Capture the cell that displays the provided text and extract its (x, y) central coordinate. 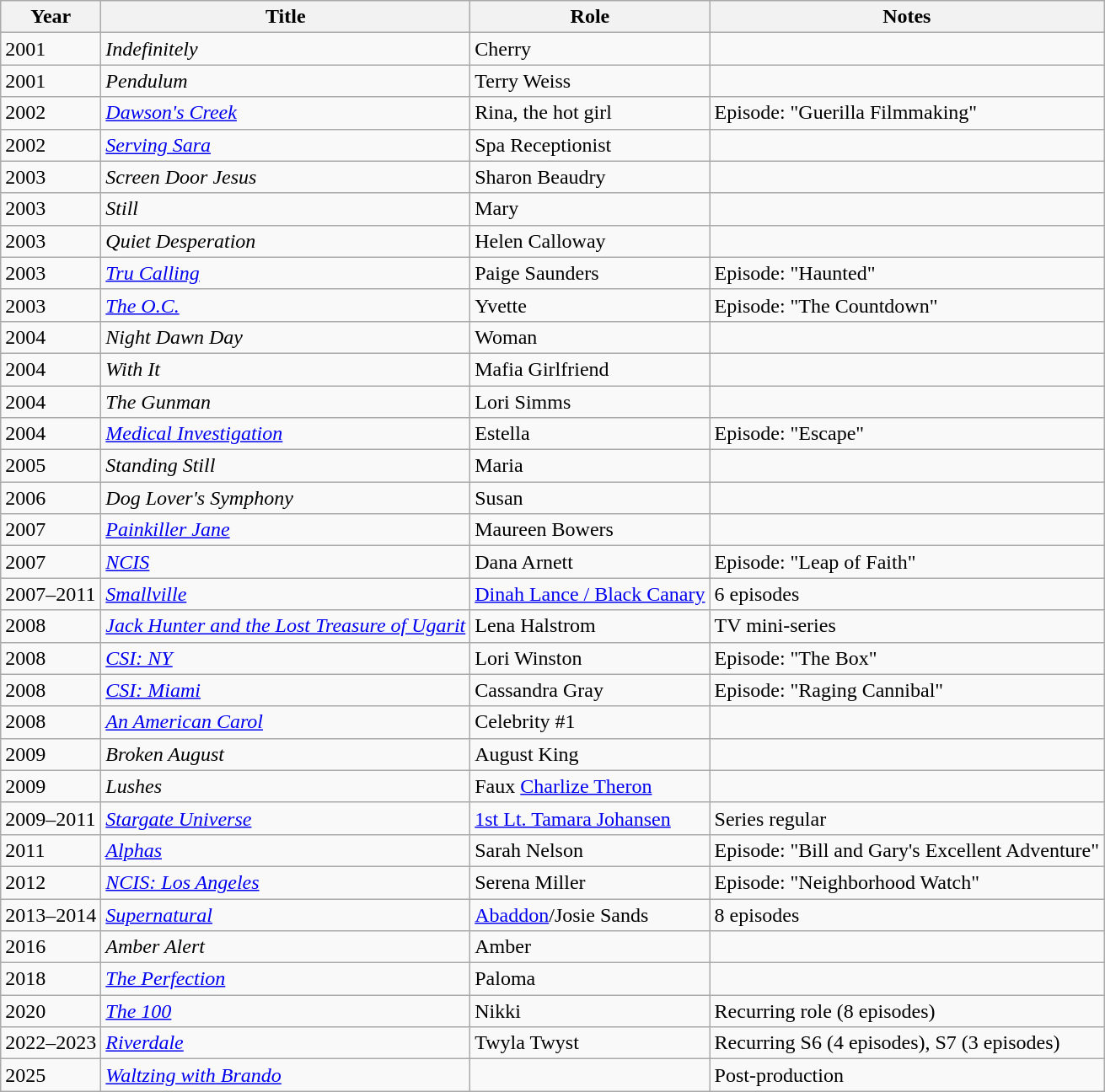
2009–2011 (51, 818)
Pendulum (286, 81)
Episode: "Guerilla Filmmaking" (907, 113)
Episode: "Haunted" (907, 273)
Dawson's Creek (286, 113)
2013–2014 (51, 914)
Celebrity #1 (590, 722)
CSI: NY (286, 658)
Medical Investigation (286, 434)
Paloma (590, 979)
Spa Receptionist (590, 145)
Rina, the hot girl (590, 113)
2020 (51, 1011)
Sarah Nelson (590, 850)
Nikki (590, 1011)
Standing Still (286, 466)
Indefinitely (286, 49)
Cherry (590, 49)
Painkiller Jane (286, 530)
Mary (590, 209)
Still (286, 209)
Lori Simms (590, 402)
Quiet Desperation (286, 241)
Dana Arnett (590, 562)
CSI: Miami (286, 690)
Post-production (907, 1075)
NCIS: Los Angeles (286, 882)
Night Dawn Day (286, 337)
Sharon Beaudry (590, 177)
Tru Calling (286, 273)
Screen Door Jesus (286, 177)
Susan (590, 498)
Stargate Universe (286, 818)
Episode: "The Countdown" (907, 305)
6 episodes (907, 594)
Serena Miller (590, 882)
2018 (51, 979)
Episode: "Bill and Gary's Excellent Adventure" (907, 850)
Twyla Twyst (590, 1043)
An American Carol (286, 722)
Yvette (590, 305)
August King (590, 754)
Smallville (286, 594)
Amber (590, 947)
Role (590, 17)
2007–2011 (51, 594)
Alphas (286, 850)
Woman (590, 337)
2011 (51, 850)
Lena Halstrom (590, 626)
Notes (907, 17)
Serving Sara (286, 145)
Waltzing with Brando (286, 1075)
Jack Hunter and the Lost Treasure of Ugarit (286, 626)
Broken August (286, 754)
1st Lt. Tamara Johansen (590, 818)
Lushes (286, 786)
Riverdale (286, 1043)
Recurring S6 (4 episodes), S7 (3 episodes) (907, 1043)
Dog Lover's Symphony (286, 498)
Amber Alert (286, 947)
Maureen Bowers (590, 530)
Year (51, 17)
Mafia Girlfriend (590, 369)
Title (286, 17)
Terry Weiss (590, 81)
Paige Saunders (590, 273)
Helen Calloway (590, 241)
Episode: "Leap of Faith" (907, 562)
Estella (590, 434)
NCIS (286, 562)
Supernatural (286, 914)
With It (286, 369)
Episode: "Escape" (907, 434)
Cassandra Gray (590, 690)
2025 (51, 1075)
2006 (51, 498)
The Gunman (286, 402)
Episode: "Neighborhood Watch" (907, 882)
Episode: "Raging Cannibal" (907, 690)
The O.C. (286, 305)
Lori Winston (590, 658)
Series regular (907, 818)
2016 (51, 947)
Abaddon/Josie Sands (590, 914)
Maria (590, 466)
Dinah Lance / Black Canary (590, 594)
The Perfection (286, 979)
Recurring role (8 episodes) (907, 1011)
TV mini-series (907, 626)
Faux Charlize Theron (590, 786)
2005 (51, 466)
2012 (51, 882)
The 100 (286, 1011)
Episode: "The Box" (907, 658)
2022–2023 (51, 1043)
8 episodes (907, 914)
